From the cell containing the given text, extract its center point as (x, y) coordinate. 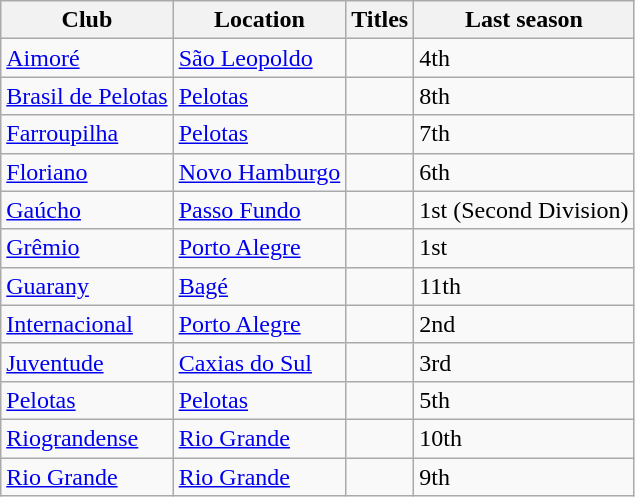
Bagé (260, 286)
Last season (524, 20)
Floriano (87, 172)
São Leopoldo (260, 58)
6th (524, 172)
Titles (380, 20)
11th (524, 286)
1st (Second Division) (524, 210)
Gaúcho (87, 210)
Internacional (87, 324)
9th (524, 477)
Riograndense (87, 438)
Grêmio (87, 248)
Passo Fundo (260, 210)
Aimoré (87, 58)
Guarany (87, 286)
Brasil de Pelotas (87, 96)
7th (524, 134)
Novo Hamburgo (260, 172)
Location (260, 20)
1st (524, 248)
Caxias do Sul (260, 362)
Juventude (87, 362)
3rd (524, 362)
5th (524, 400)
Farroupilha (87, 134)
8th (524, 96)
10th (524, 438)
4th (524, 58)
Club (87, 20)
2nd (524, 324)
